Return [x, y] of the center of cell containing provided text 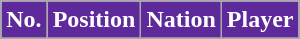
Player [260, 20]
Position [94, 20]
No. [24, 20]
Nation [181, 20]
